From the cell containing the given text, extract its center point as [X, Y] coordinate. 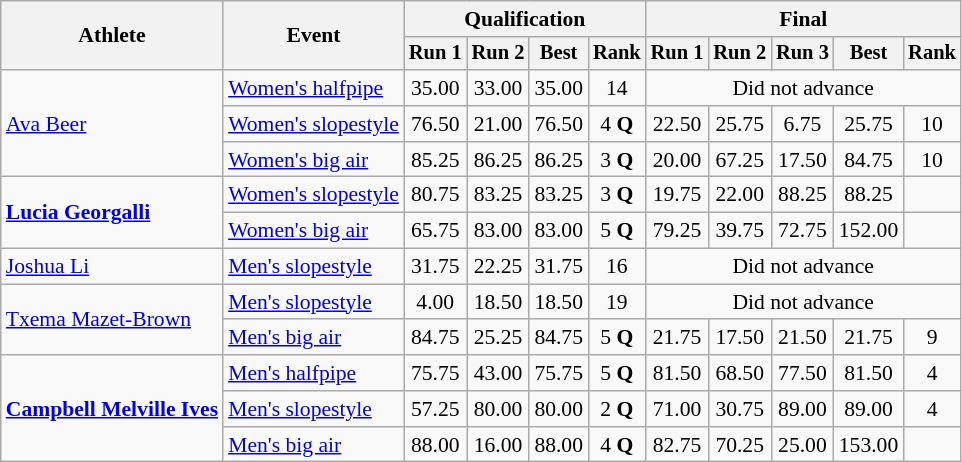
39.75 [740, 231]
14 [617, 88]
72.75 [802, 231]
Joshua Li [112, 267]
6.75 [802, 124]
9 [932, 338]
65.75 [436, 231]
20.00 [678, 160]
152.00 [868, 231]
Run 3 [802, 54]
85.25 [436, 160]
22.50 [678, 124]
77.50 [802, 373]
4 Q [617, 124]
57.25 [436, 409]
19.75 [678, 195]
21.00 [498, 124]
4.00 [436, 302]
68.50 [740, 373]
22.25 [498, 267]
21.50 [802, 338]
33.00 [498, 88]
Event [314, 36]
2 Q [617, 409]
Qualification [525, 19]
80.75 [436, 195]
43.00 [498, 373]
25.25 [498, 338]
67.25 [740, 160]
Txema Mazet-Brown [112, 320]
71.00 [678, 409]
Final [804, 19]
30.75 [740, 409]
Men's big air [314, 338]
Campbell Melville Ives [112, 408]
16 [617, 267]
Athlete [112, 36]
79.25 [678, 231]
Men's halfpipe [314, 373]
22.00 [740, 195]
Ava Beer [112, 124]
Women's halfpipe [314, 88]
Lucia Georgalli [112, 212]
19 [617, 302]
